Extract the (X, Y) coordinate from the center of the cell holding the provided text.  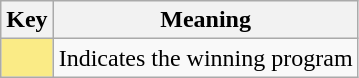
Indicates the winning program (206, 58)
Meaning (206, 20)
Key (27, 20)
